Locate the cell with the specified text and output its [x, y] center coordinate. 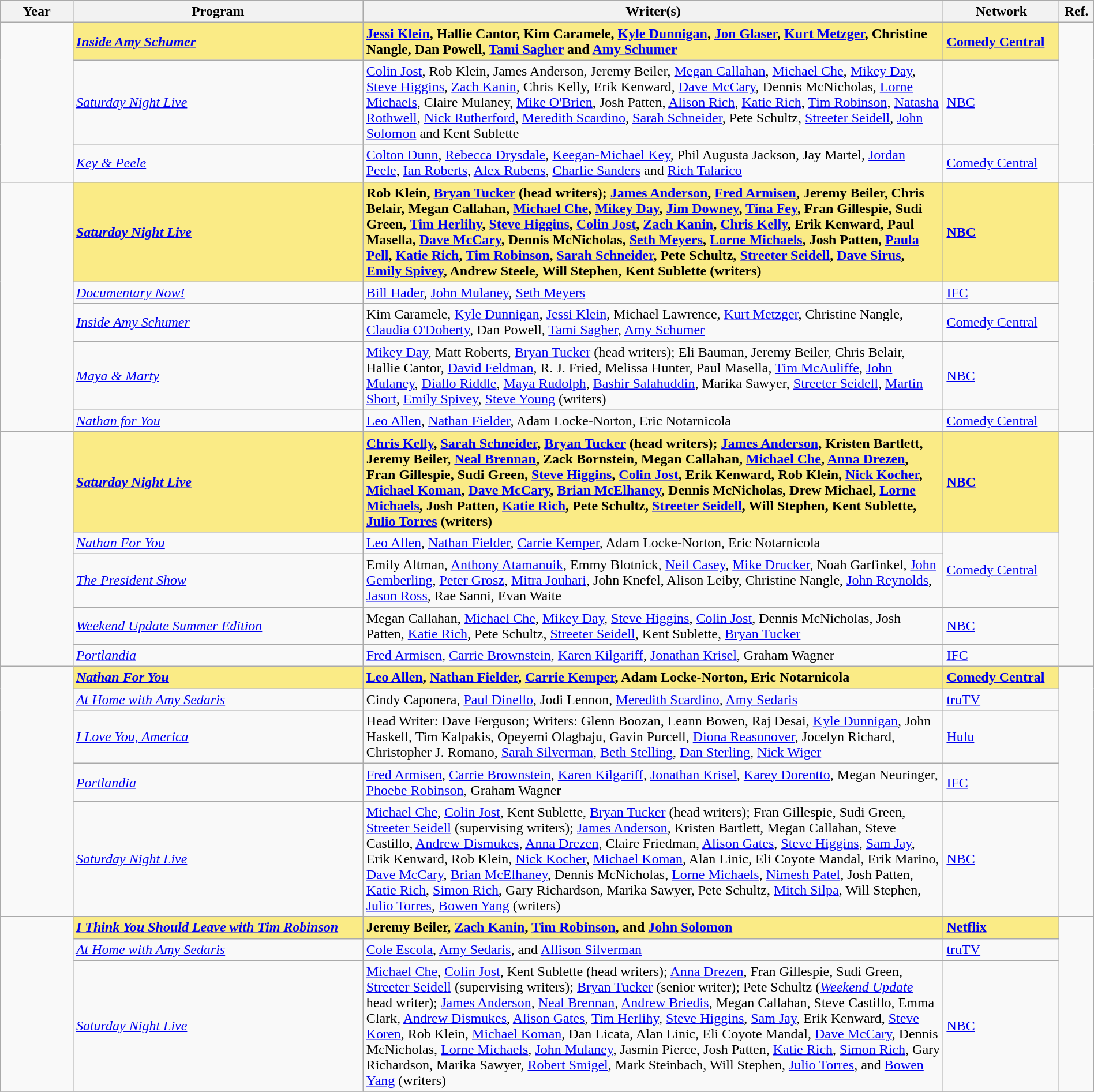
Documentary Now! [218, 293]
Jessi Klein, Hallie Cantor, Kim Caramele, Kyle Dunnigan, Jon Glaser, Kurt Metzger, Christine Nangle, Dan Powell, Tami Sagher and Amy Schumer [653, 42]
Ref. [1077, 12]
I Love You, America [218, 737]
Netflix [1002, 928]
Key & Peele [218, 163]
Program [218, 12]
Kim Caramele, Kyle Dunnigan, Jessi Klein, Michael Lawrence, Kurt Metzger, Christine Nangle, Claudia O'Doherty, Dan Powell, Tami Sagher, Amy Schumer [653, 322]
Hulu [1002, 737]
Fred Armisen, Carrie Brownstein, Karen Kilgariff, Jonathan Krisel, Karey Dorentto, Megan Neuringer, Phoebe Robinson, Graham Wagner [653, 783]
Leo Allen, Nathan Fielder, Adam Locke-Norton, Eric Notarnicola [653, 421]
Nathan for You [218, 421]
Fred Armisen, Carrie Brownstein, Karen Kilgariff, Jonathan Krisel, Graham Wagner [653, 656]
Maya & Marty [218, 375]
Bill Hader, John Mulaney, Seth Meyers [653, 293]
Network [1002, 12]
I Think You Should Leave with Tim Robinson [218, 928]
Weekend Update Summer Edition [218, 626]
Writer(s) [653, 12]
The President Show [218, 580]
Year [37, 12]
Cole Escola, Amy Sedaris, and Allison Silverman [653, 949]
Cindy Caponera, Paul Dinello, Jodi Lennon, Meredith Scardino, Amy Sedaris [653, 700]
Jeremy Beiler, Zach Kanin, Tim Robinson, and John Solomon [653, 928]
